Detect which cell encompasses the target text, then output its [x, y] center coordinate. 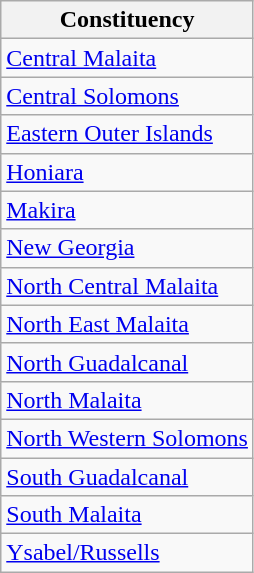
Honiara [128, 172]
Ysabel/Russells [128, 553]
North Western Solomons [128, 438]
North Guadalcanal [128, 362]
South Malaita [128, 515]
Constituency [128, 20]
Central Solomons [128, 96]
South Guadalcanal [128, 477]
North Central Malaita [128, 286]
North Malaita [128, 400]
Central Malaita [128, 58]
Makira [128, 210]
Eastern Outer Islands [128, 134]
North East Malaita [128, 324]
New Georgia [128, 248]
